Extract the [X, Y] coordinate from the center of the cell holding the provided text.  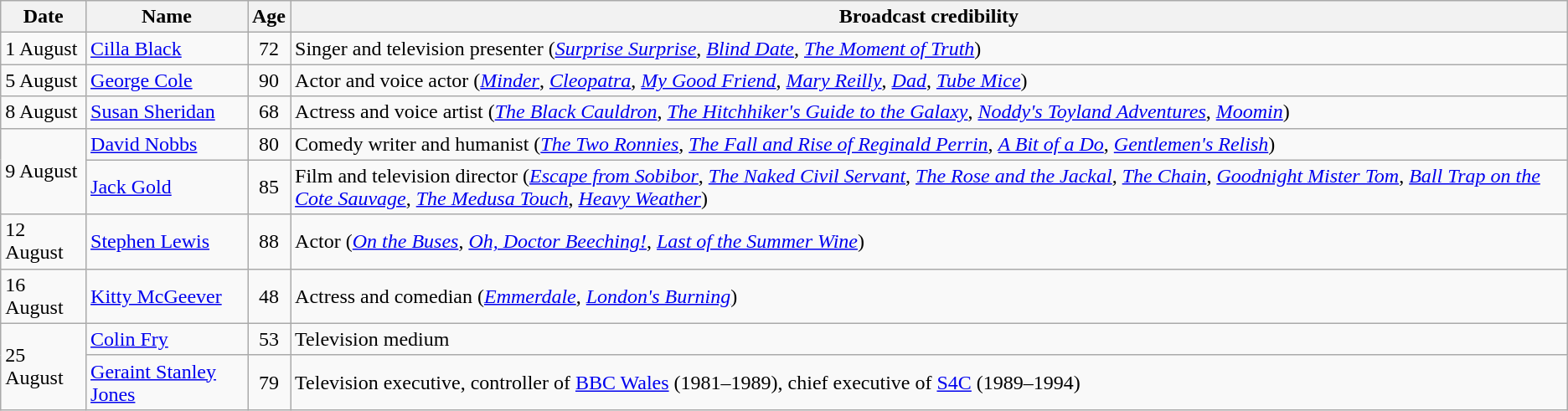
5 August [44, 80]
Actress and comedian (Emmerdale, London's Burning) [930, 296]
72 [270, 49]
Jack Gold [168, 188]
9 August [44, 171]
Actress and voice artist (The Black Cauldron, The Hitchhiker's Guide to the Galaxy, Noddy's Toyland Adventures, Moomin) [930, 112]
Comedy writer and humanist (The Two Ronnies, The Fall and Rise of Reginald Perrin, A Bit of a Do, Gentlemen's Relish) [930, 144]
Geraint Stanley Jones [168, 382]
David Nobbs [168, 144]
Cilla Black [168, 49]
Age [270, 17]
53 [270, 339]
68 [270, 112]
Television medium [930, 339]
Stephen Lewis [168, 241]
1 August [44, 49]
8 August [44, 112]
Actor and voice actor (Minder, Cleopatra, My Good Friend, Mary Reilly, Dad, Tube Mice) [930, 80]
Date [44, 17]
Broadcast credibility [930, 17]
Actor (On the Buses, Oh, Doctor Beeching!, Last of the Summer Wine) [930, 241]
79 [270, 382]
Television executive, controller of BBC Wales (1981–1989), chief executive of S4C (1989–1994) [930, 382]
48 [270, 296]
George Cole [168, 80]
Name [168, 17]
12 August [44, 241]
Singer and television presenter (Surprise Surprise, Blind Date, The Moment of Truth) [930, 49]
88 [270, 241]
16 August [44, 296]
Kitty McGeever [168, 296]
90 [270, 80]
Susan Sheridan [168, 112]
25 August [44, 367]
85 [270, 188]
Colin Fry [168, 339]
80 [270, 144]
